Find where the given text appears and provide that cell's center as (X, Y) coordinate. 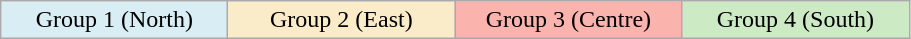
Group 3 (Centre) (568, 20)
Group 1 (North) (114, 20)
Group 2 (East) (342, 20)
Group 4 (South) (796, 20)
